Capture the cell that displays the provided text and extract its (X, Y) central coordinate. 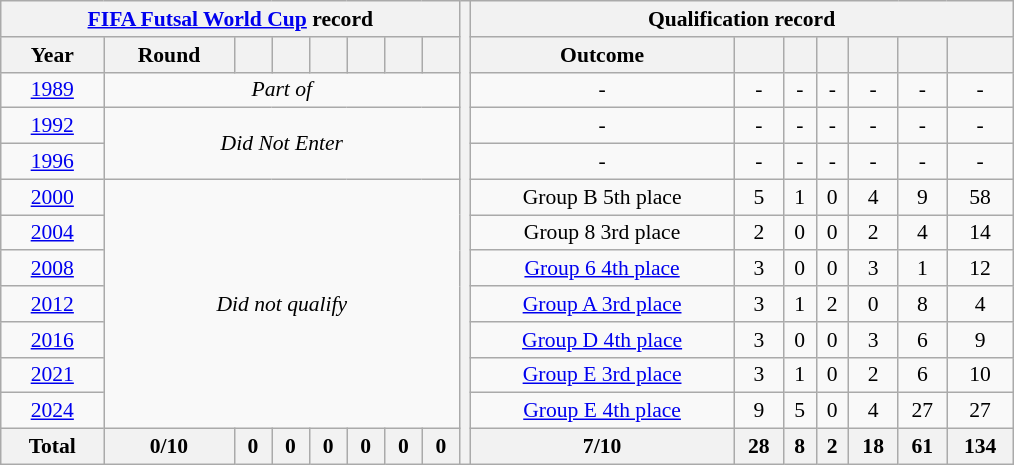
0/10 (169, 447)
Group A 3rd place (602, 304)
Group D 4th place (602, 340)
Outcome (602, 55)
1992 (52, 126)
Group E 3rd place (602, 375)
2012 (52, 304)
Group 8 3rd place (602, 233)
Group 6 4th place (602, 269)
FIFA Futsal World Cup record (230, 19)
1989 (52, 90)
14 (980, 233)
2008 (52, 269)
2004 (52, 233)
2021 (52, 375)
58 (980, 197)
Did not qualify (282, 304)
12 (980, 269)
61 (922, 447)
134 (980, 447)
2016 (52, 340)
Round (169, 55)
Group E 4th place (602, 411)
7/10 (602, 447)
Group B 5th place (602, 197)
Year (52, 55)
1996 (52, 162)
2000 (52, 197)
28 (758, 447)
Total (52, 447)
2024 (52, 411)
Did Not Enter (282, 144)
Qualification record (742, 19)
18 (874, 447)
10 (980, 375)
Part of (282, 90)
